Determine the (x, y) coordinate at the center of the cell enclosing the given text.  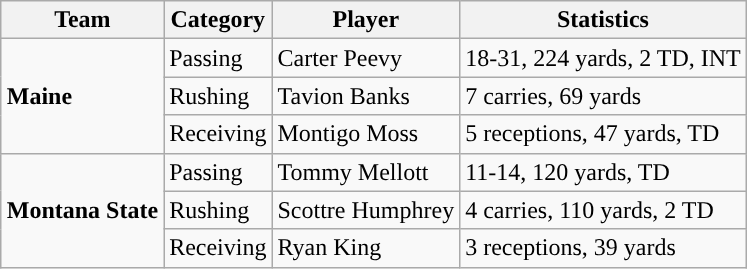
Category (218, 20)
11-14, 120 yards, TD (604, 172)
7 carries, 69 yards (604, 96)
Montana State (82, 210)
3 receptions, 39 yards (604, 248)
Montigo Moss (366, 134)
Tommy Mellott (366, 172)
Scottre Humphrey (366, 210)
Tavion Banks (366, 96)
18-31, 224 yards, 2 TD, INT (604, 58)
Statistics (604, 20)
Maine (82, 96)
5 receptions, 47 yards, TD (604, 134)
4 carries, 110 yards, 2 TD (604, 210)
Player (366, 20)
Team (82, 20)
Carter Peevy (366, 58)
Ryan King (366, 248)
